Pinpoint the cell where the given text exists, returning its [x, y] midpoint coordinate. 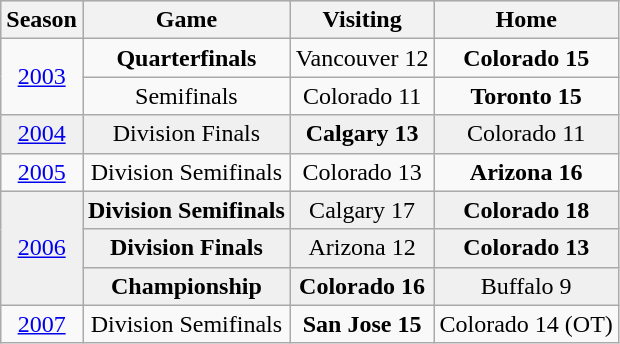
Visiting [362, 20]
San Jose 15 [362, 324]
Toronto 15 [526, 96]
2005 [42, 172]
Buffalo 9 [526, 286]
Colorado 16 [362, 286]
Home [526, 20]
Colorado 18 [526, 210]
Arizona 12 [362, 248]
Semifinals [186, 96]
Season [42, 20]
Quarterfinals [186, 58]
Colorado 14 (OT) [526, 324]
2006 [42, 248]
2007 [42, 324]
Calgary 13 [362, 134]
Arizona 16 [526, 172]
2003 [42, 77]
Vancouver 12 [362, 58]
Championship [186, 286]
Game [186, 20]
2004 [42, 134]
Calgary 17 [362, 210]
Colorado 15 [526, 58]
